Output the [x, y] coordinate of the center of the cell containing the given text.  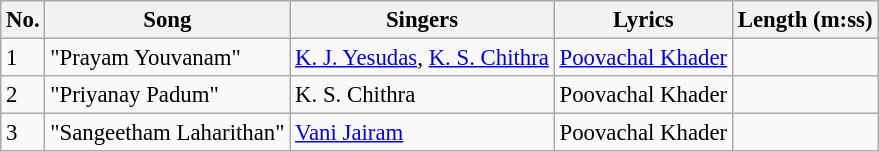
3 [23, 133]
No. [23, 20]
"Prayam Youvanam" [168, 58]
Length (m:ss) [804, 20]
Vani Jairam [422, 133]
"Sangeetham Laharithan" [168, 133]
Song [168, 20]
2 [23, 95]
"Priyanay Padum" [168, 95]
1 [23, 58]
Lyrics [643, 20]
K. S. Chithra [422, 95]
K. J. Yesudas, K. S. Chithra [422, 58]
Singers [422, 20]
